Find where the given text appears and provide that cell's center as [X, Y] coordinate. 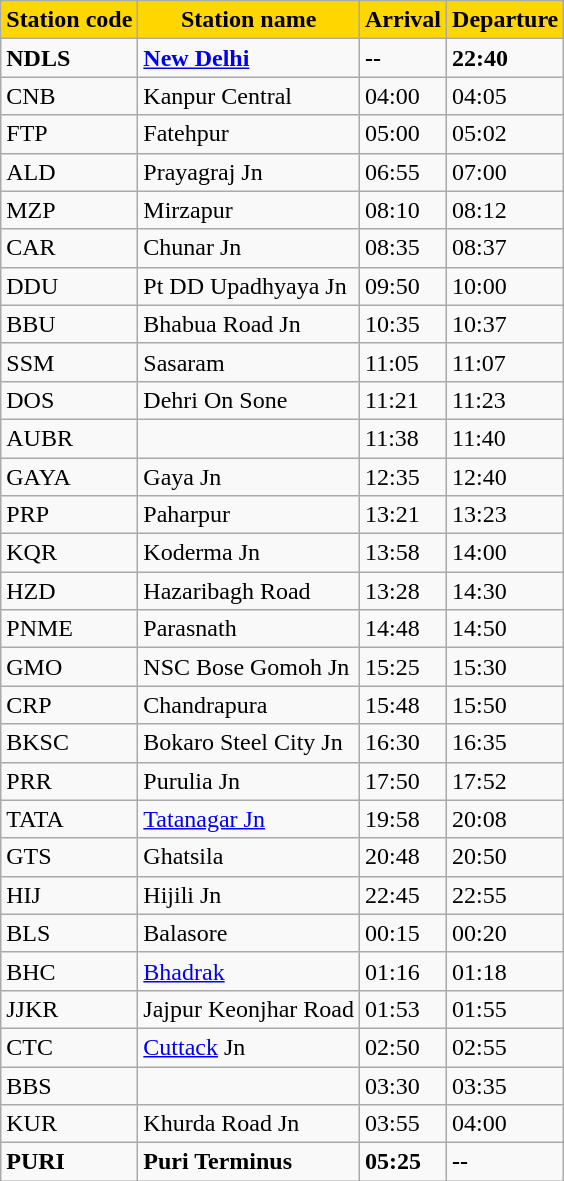
Jajpur Keonjhar Road [249, 1009]
17:50 [402, 781]
14:30 [506, 591]
PRP [70, 515]
AUBR [70, 438]
11:38 [402, 438]
Chunar Jn [249, 248]
13:23 [506, 515]
08:37 [506, 248]
Pt DD Upadhyaya Jn [249, 286]
Hazaribagh Road [249, 591]
BLS [70, 933]
NSC Bose Gomoh Jn [249, 667]
10:35 [402, 324]
16:30 [402, 743]
12:35 [402, 477]
FTP [70, 134]
Bhabua Road Jn [249, 324]
08:12 [506, 210]
22:40 [506, 58]
11:21 [402, 400]
Prayagraj Jn [249, 172]
20:08 [506, 819]
19:58 [402, 819]
10:37 [506, 324]
ALD [70, 172]
04:05 [506, 96]
13:21 [402, 515]
17:52 [506, 781]
07:00 [506, 172]
CTC [70, 1047]
09:50 [402, 286]
02:50 [402, 1047]
15:50 [506, 705]
CRP [70, 705]
Station code [70, 20]
22:55 [506, 895]
Dehri On Sone [249, 400]
BBS [70, 1085]
BKSC [70, 743]
10:00 [506, 286]
Bokaro Steel City Jn [249, 743]
NDLS [70, 58]
20:48 [402, 857]
Bhadrak [249, 971]
05:00 [402, 134]
00:15 [402, 933]
01:16 [402, 971]
Puri Terminus [249, 1162]
Gaya Jn [249, 477]
15:25 [402, 667]
KQR [70, 553]
PNME [70, 629]
16:35 [506, 743]
PRR [70, 781]
Arrival [402, 20]
Cuttack Jn [249, 1047]
03:30 [402, 1085]
11:23 [506, 400]
08:35 [402, 248]
Station name [249, 20]
Purulia Jn [249, 781]
11:40 [506, 438]
06:55 [402, 172]
GTS [70, 857]
05:02 [506, 134]
Parasnath [249, 629]
HZD [70, 591]
GAYA [70, 477]
Mirzapur [249, 210]
11:07 [506, 362]
DOS [70, 400]
BHC [70, 971]
GMO [70, 667]
KUR [70, 1124]
Hijili Jn [249, 895]
Balasore [249, 933]
Departure [506, 20]
Khurda Road Jn [249, 1124]
Sasaram [249, 362]
03:55 [402, 1124]
New Delhi [249, 58]
12:40 [506, 477]
13:28 [402, 591]
03:35 [506, 1085]
22:45 [402, 895]
Koderma Jn [249, 553]
01:53 [402, 1009]
20:50 [506, 857]
Tatanagar Jn [249, 819]
05:25 [402, 1162]
08:10 [402, 210]
15:48 [402, 705]
02:55 [506, 1047]
CAR [70, 248]
SSM [70, 362]
14:50 [506, 629]
DDU [70, 286]
15:30 [506, 667]
14:00 [506, 553]
13:58 [402, 553]
MZP [70, 210]
Paharpur [249, 515]
01:18 [506, 971]
11:05 [402, 362]
PURI [70, 1162]
CNB [70, 96]
Ghatsila [249, 857]
JJKR [70, 1009]
Chandrapura [249, 705]
Kanpur Central [249, 96]
BBU [70, 324]
14:48 [402, 629]
00:20 [506, 933]
HIJ [70, 895]
Fatehpur [249, 134]
01:55 [506, 1009]
TATA [70, 819]
